Pinpoint the cell where the given text exists, returning its [x, y] midpoint coordinate. 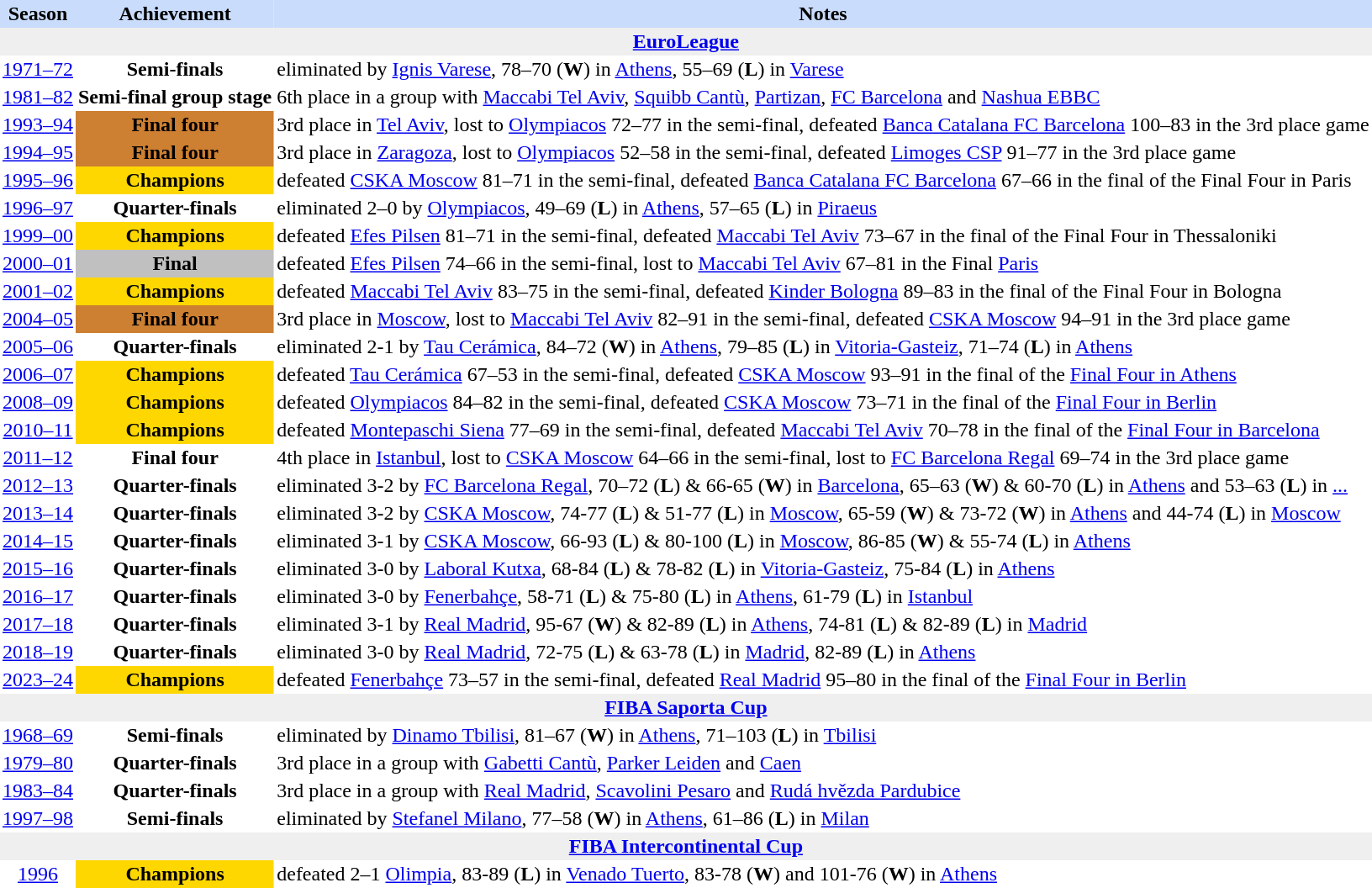
defeated Olympiacos 84–82 in the semi-final, defeated CSKA Moscow 73–71 in the final of the Final Four in Berlin [823, 402]
3rd place in Moscow, lost to Maccabi Tel Aviv 82–91 in the semi-final, defeated CSKA Moscow 94–91 in the 3rd place game [823, 320]
1997–98 [38, 819]
2012–13 [38, 486]
1979–80 [38, 764]
2011–12 [38, 457]
eliminated by Ignis Varese, 78–70 (W) in Athens, 55–69 (L) in Varese [823, 69]
2017–18 [38, 624]
3rd place in Tel Aviv, lost to Olympiacos 72–77 in the semi-final, defeated Banca Catalana FC Barcelona 100–83 in the 3rd place game [823, 124]
1995–96 [38, 180]
eliminated 3-2 by FC Barcelona Regal, 70–72 (L) & 66-65 (W) in Barcelona, 65–63 (W) & 60-70 (L) in Athens and 53–63 (L) in ... [823, 486]
2018–19 [38, 653]
2010–11 [38, 431]
Semi-final group stage [175, 98]
defeated Efes Pilsen 74–66 in the semi-final, lost to Maccabi Tel Aviv 67–81 in the Final Paris [823, 264]
4th place in Istanbul, lost to CSKA Moscow 64–66 in the semi-final, lost to FC Barcelona Regal 69–74 in the 3rd place game [823, 457]
1968–69 [38, 735]
6th place in a group with Maccabi Tel Aviv, Squibb Cantù, Partizan, FC Barcelona and Nashua EBBC [823, 98]
1996 [38, 875]
defeated Tau Cerámica 67–53 in the semi-final, defeated CSKA Moscow 93–91 in the final of the Final Four in Athens [823, 375]
defeated Fenerbahçe 73–57 in the semi-final, defeated Real Madrid 95–80 in the final of the Final Four in Berlin [823, 679]
2006–07 [38, 375]
eliminated 3-0 by Laboral Kutxa, 68-84 (L) & 78-82 (L) in Vitoria-Gasteiz, 75-84 (L) in Athens [823, 568]
eliminated 3-0 by Real Madrid, 72-75 (L) & 63-78 (L) in Madrid, 82-89 (L) in Athens [823, 653]
2016–17 [38, 597]
defeated Montepaschi Siena 77–69 in the semi-final, defeated Maccabi Tel Aviv 70–78 in the final of the Final Four in Barcelona [823, 431]
2005–06 [38, 346]
2023–24 [38, 679]
2008–09 [38, 402]
eliminated by Stefanel Milano, 77–58 (W) in Athens, 61–86 (L) in Milan [823, 819]
3rd place in a group with Real Madrid, Scavolini Pesaro and Rudá hvězda Pardubice [823, 790]
1999–00 [38, 235]
1994–95 [38, 153]
defeated 2–1 Olimpia, 83-89 (L) in Venado Tuerto, 83-78 (W) and 101-76 (W) in Athens [823, 875]
FIBA Intercontinental Cup [686, 846]
2001–02 [38, 291]
eliminated by Dinamo Tbilisi, 81–67 (W) in Athens, 71–103 (L) in Tbilisi [823, 735]
defeated CSKA Moscow 81–71 in the semi-final, defeated Banca Catalana FC Barcelona 67–66 in the final of the Final Four in Paris [823, 180]
eliminated 2-1 by Tau Cerámica, 84–72 (W) in Athens, 79–85 (L) in Vitoria-Gasteiz, 71–74 (L) in Athens [823, 346]
Notes [823, 13]
eliminated 3-0 by Fenerbahçe, 58-71 (L) & 75-80 (L) in Athens, 61-79 (L) in Istanbul [823, 597]
Achievement [175, 13]
3rd place in Zaragoza, lost to Olympiacos 52–58 in the semi-final, defeated Limoges CSP 91–77 in the 3rd place game [823, 153]
1983–84 [38, 790]
defeated Efes Pilsen 81–71 in the semi-final, defeated Maccabi Tel Aviv 73–67 in the final of the Final Four in Thessaloniki [823, 235]
2013–14 [38, 513]
eliminated 2–0 by Olympiacos, 49–69 (L) in Athens, 57–65 (L) in Piraeus [823, 209]
EuroLeague [686, 42]
2014–15 [38, 542]
2004–05 [38, 320]
1993–94 [38, 124]
Season [38, 13]
1981–82 [38, 98]
eliminated 3-1 by CSKA Moscow, 66-93 (L) & 80-100 (L) in Moscow, 86-85 (W) & 55-74 (L) in Athens [823, 542]
2000–01 [38, 264]
FIBA Saporta Cup [686, 708]
Final [175, 264]
eliminated 3-1 by Real Madrid, 95-67 (W) & 82-89 (L) in Athens, 74-81 (L) & 82-89 (L) in Madrid [823, 624]
1996–97 [38, 209]
eliminated 3-2 by CSKA Moscow, 74-77 (L) & 51-77 (L) in Moscow, 65-59 (W) & 73-72 (W) in Athens and 44-74 (L) in Moscow [823, 513]
defeated Maccabi Tel Aviv 83–75 in the semi-final, defeated Kinder Bologna 89–83 in the final of the Final Four in Bologna [823, 291]
3rd place in a group with Gabetti Cantù, Parker Leiden and Caen [823, 764]
1971–72 [38, 69]
2015–16 [38, 568]
